Output the (X, Y) coordinate of the center of the cell containing the given text.  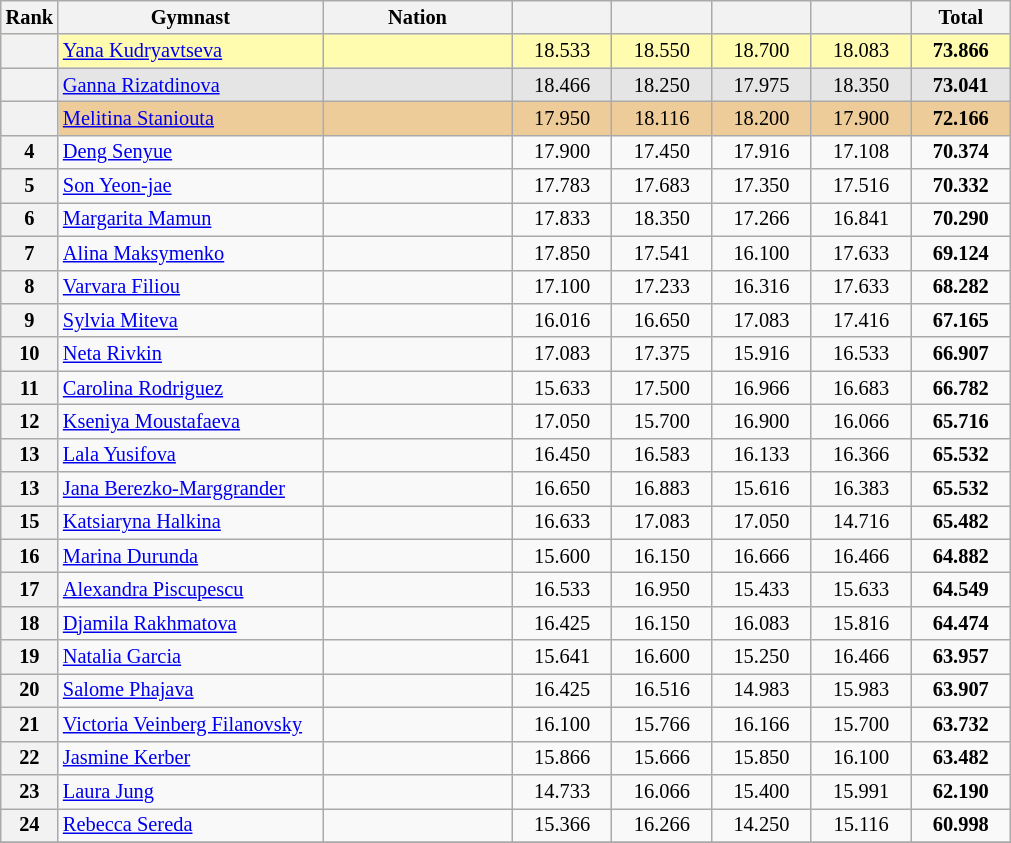
22 (30, 758)
63.957 (961, 657)
16.633 (562, 522)
Margarita Mamun (190, 219)
72.166 (961, 118)
16.950 (662, 589)
Son Yeon-jae (190, 186)
8 (30, 287)
14.983 (762, 690)
16.366 (861, 455)
15.666 (662, 758)
9 (30, 320)
16.583 (662, 455)
15.916 (762, 354)
18.116 (662, 118)
Gymnast (190, 17)
Kseniya Moustafaeva (190, 421)
15.816 (861, 623)
15.983 (861, 690)
16.841 (861, 219)
16.883 (662, 489)
16.516 (662, 690)
16.016 (562, 320)
Varvara Filiou (190, 287)
66.907 (961, 354)
17.516 (861, 186)
17.500 (662, 388)
10 (30, 354)
16.383 (861, 489)
60.998 (961, 825)
6 (30, 219)
Jasmine Kerber (190, 758)
15.116 (861, 825)
Alexandra Piscupescu (190, 589)
62.190 (961, 791)
15.616 (762, 489)
66.782 (961, 388)
Neta Rivkin (190, 354)
Yana Kudryavtseva (190, 51)
16.166 (762, 724)
Salome Phajava (190, 690)
4 (30, 152)
18.700 (762, 51)
Rebecca Sereda (190, 825)
15.600 (562, 556)
15.850 (762, 758)
67.165 (961, 320)
17.833 (562, 219)
Ganna Rizatdinova (190, 85)
17.683 (662, 186)
17.375 (662, 354)
Natalia Garcia (190, 657)
17.450 (662, 152)
14.733 (562, 791)
Sylvia Miteva (190, 320)
17.108 (861, 152)
69.124 (961, 253)
Marina Durunda (190, 556)
7 (30, 253)
63.907 (961, 690)
17.783 (562, 186)
15.366 (562, 825)
70.332 (961, 186)
16.083 (762, 623)
16.600 (662, 657)
17.916 (762, 152)
15.641 (562, 657)
16.666 (762, 556)
15.400 (762, 791)
17.266 (762, 219)
15 (30, 522)
16.133 (762, 455)
18.550 (662, 51)
70.290 (961, 219)
16.900 (762, 421)
17.350 (762, 186)
15.766 (662, 724)
Alina Maksymenko (190, 253)
17.100 (562, 287)
11 (30, 388)
Djamila Rakhmatova (190, 623)
17 (30, 589)
15.433 (762, 589)
23 (30, 791)
18.083 (861, 51)
16.683 (861, 388)
16.266 (662, 825)
65.716 (961, 421)
14.250 (762, 825)
18.466 (562, 85)
73.866 (961, 51)
17.850 (562, 253)
Lala Yusifova (190, 455)
24 (30, 825)
Katsiaryna Halkina (190, 522)
20 (30, 690)
18 (30, 623)
17.541 (662, 253)
19 (30, 657)
Deng Senyue (190, 152)
Nation (418, 17)
16.966 (762, 388)
Melitina Staniouta (190, 118)
16.450 (562, 455)
Carolina Rodriguez (190, 388)
18.200 (762, 118)
14.716 (861, 522)
18.533 (562, 51)
64.882 (961, 556)
15.866 (562, 758)
63.732 (961, 724)
17.975 (762, 85)
16 (30, 556)
Total (961, 17)
65.482 (961, 522)
68.282 (961, 287)
Laura Jung (190, 791)
17.416 (861, 320)
73.041 (961, 85)
18.250 (662, 85)
5 (30, 186)
17.233 (662, 287)
64.474 (961, 623)
17.950 (562, 118)
15.250 (762, 657)
Rank (30, 17)
21 (30, 724)
12 (30, 421)
64.549 (961, 589)
16.316 (762, 287)
15.991 (861, 791)
63.482 (961, 758)
70.374 (961, 152)
Victoria Veinberg Filanovsky (190, 724)
Jana Berezko-Marggrander (190, 489)
